Capture the cell that displays the provided text and extract its [x, y] central coordinate. 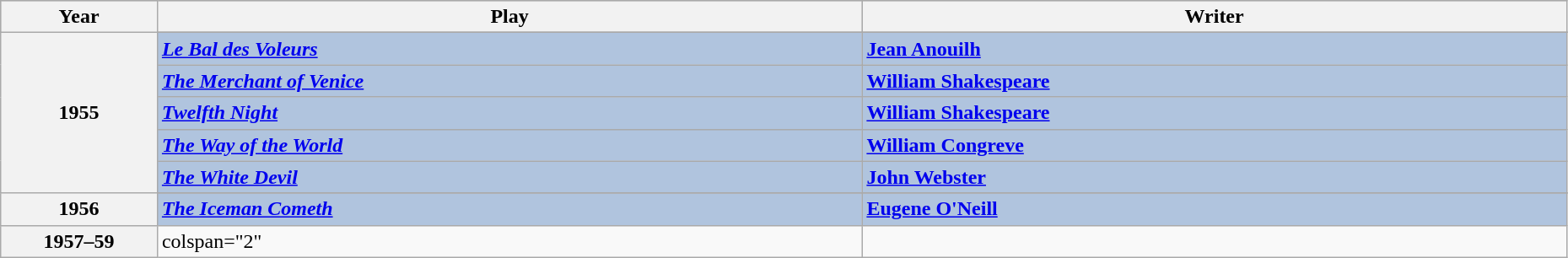
William Congreve [1215, 145]
Le Bal des Voleurs [509, 49]
The White Devil [509, 177]
Writer [1215, 17]
Jean Anouilh [1215, 49]
Year [79, 17]
The Way of the World [509, 145]
colspan="2" [509, 241]
John Webster [1215, 177]
Eugene O'Neill [1215, 209]
1955 [79, 113]
The Merchant of Venice [509, 81]
1956 [79, 209]
Play [509, 17]
The Iceman Cometh [509, 209]
1957–59 [79, 241]
Twelfth Night [509, 113]
